Pinpoint the cell where the given text exists, returning its [x, y] midpoint coordinate. 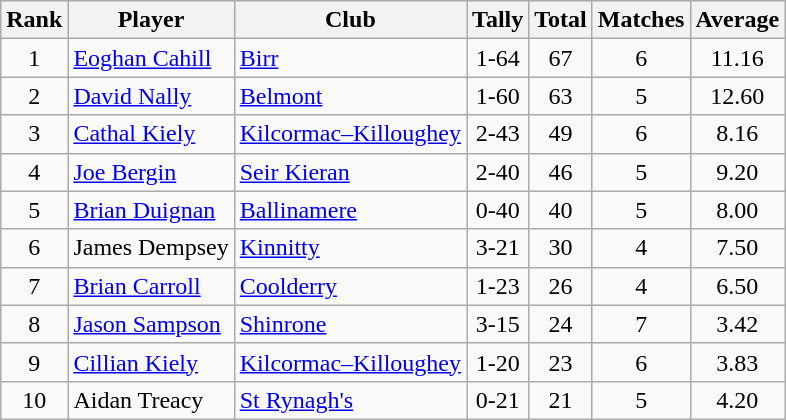
2-43 [498, 134]
Jason Sampson [151, 324]
Brian Carroll [151, 286]
Eoghan Cahill [151, 58]
1-20 [498, 362]
Ballinamere [350, 210]
Belmont [350, 96]
8 [34, 324]
1-64 [498, 58]
Birr [350, 58]
2-40 [498, 172]
Tally [498, 20]
Cathal Kiely [151, 134]
49 [561, 134]
Average [738, 20]
0-40 [498, 210]
David Nally [151, 96]
Player [151, 20]
63 [561, 96]
30 [561, 248]
9.20 [738, 172]
3-21 [498, 248]
James Dempsey [151, 248]
Brian Duignan [151, 210]
3 [34, 134]
1 [34, 58]
Rank [34, 20]
4.20 [738, 400]
1-60 [498, 96]
24 [561, 324]
3.83 [738, 362]
7.50 [738, 248]
9 [34, 362]
8.00 [738, 210]
St Rynagh's [350, 400]
23 [561, 362]
Aidan Treacy [151, 400]
0-21 [498, 400]
Kinnitty [350, 248]
10 [34, 400]
3.42 [738, 324]
46 [561, 172]
Shinrone [350, 324]
11.16 [738, 58]
Matches [641, 20]
3-15 [498, 324]
Club [350, 20]
40 [561, 210]
67 [561, 58]
Seir Kieran [350, 172]
Joe Bergin [151, 172]
21 [561, 400]
12.60 [738, 96]
6.50 [738, 286]
1-23 [498, 286]
Cillian Kiely [151, 362]
8.16 [738, 134]
2 [34, 96]
Total [561, 20]
26 [561, 286]
Coolderry [350, 286]
